Detect which cell encompasses the target text, then output its [X, Y] center coordinate. 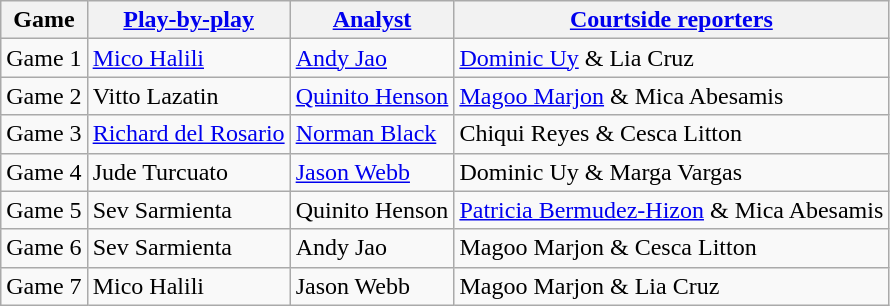
Magoo Marjon & Lia Cruz [672, 286]
Patricia Bermudez-Hizon & Mica Abesamis [672, 210]
Norman Black [372, 134]
Analyst [372, 20]
Play-by-play [188, 20]
Magoo Marjon & Mica Abesamis [672, 96]
Vitto Lazatin [188, 96]
Game 5 [44, 210]
Game 7 [44, 286]
Jude Turcuato [188, 172]
Game 1 [44, 58]
Game 4 [44, 172]
Chiqui Reyes & Cesca Litton [672, 134]
Richard del Rosario [188, 134]
Magoo Marjon & Cesca Litton [672, 248]
Game 6 [44, 248]
Game [44, 20]
Game 3 [44, 134]
Dominic Uy & Marga Vargas [672, 172]
Courtside reporters [672, 20]
Dominic Uy & Lia Cruz [672, 58]
Game 2 [44, 96]
